Identify which cell holds the provided text, then report its [x, y] central coordinate. 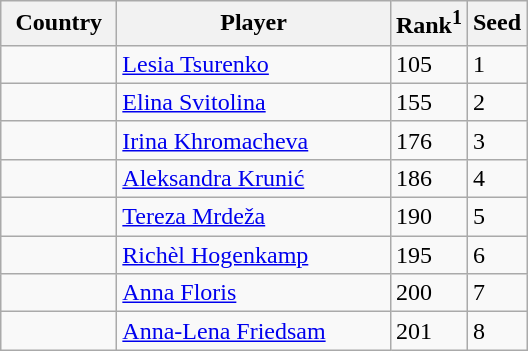
8 [496, 331]
105 [428, 64]
3 [496, 140]
Richèl Hogenkamp [254, 255]
190 [428, 217]
Anna-Lena Friedsam [254, 331]
Tereza Mrdeža [254, 217]
Seed [496, 24]
201 [428, 331]
2 [496, 102]
1 [496, 64]
6 [496, 255]
176 [428, 140]
Player [254, 24]
Anna Floris [254, 293]
Elina Svitolina [254, 102]
4 [496, 178]
195 [428, 255]
Aleksandra Krunić [254, 178]
Irina Khromacheva [254, 140]
Country [59, 24]
200 [428, 293]
155 [428, 102]
186 [428, 178]
Lesia Tsurenko [254, 64]
5 [496, 217]
7 [496, 293]
Rank1 [428, 24]
